Scan for the cell matching the given text and deliver its [x, y] coordinate at center. 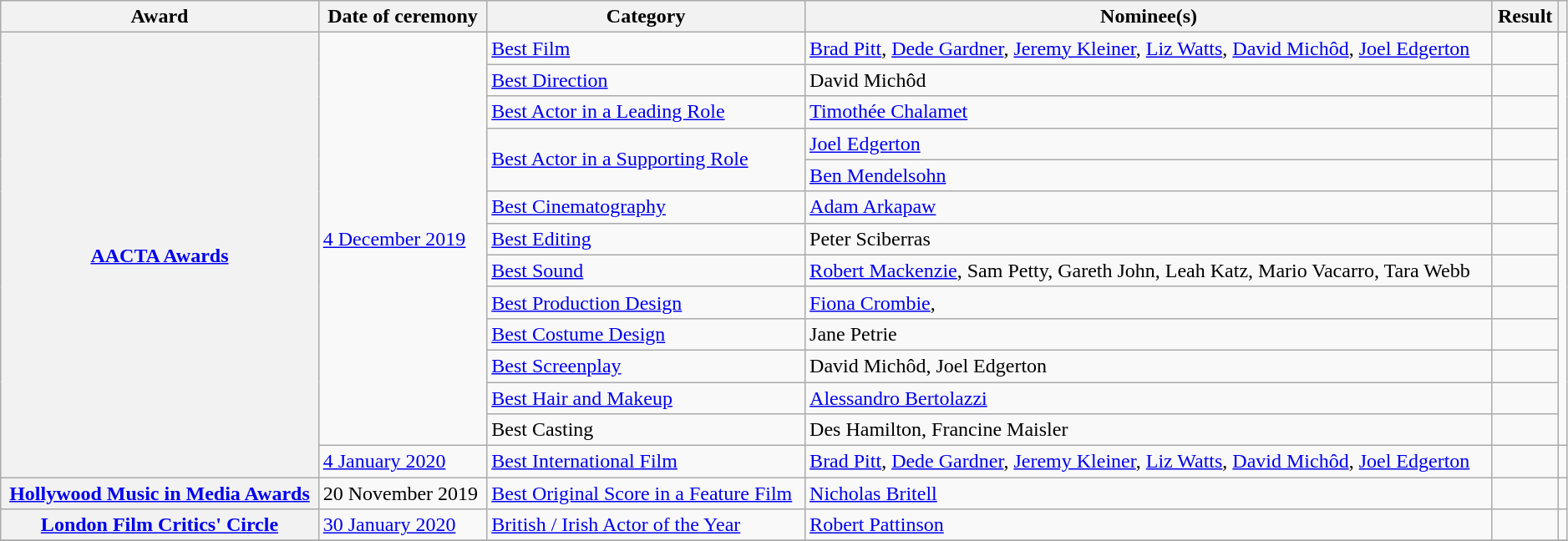
Best Direction [647, 80]
Ben Mendelsohn [1149, 175]
Robert Mackenzie, Sam Petty, Gareth John, Leah Katz, Mario Vacarro, Tara Webb [1149, 270]
Joel Edgerton [1149, 144]
Des Hamilton, Francine Maisler [1149, 430]
Alessandro Bertolazzi [1149, 398]
Best Hair and Makeup [647, 398]
Nominee(s) [1149, 17]
Best International Film [647, 462]
Nicholas Britell [1149, 493]
20 November 2019 [403, 493]
Best Film [647, 48]
Best Actor in a Supporting Role [647, 159]
Jane Petrie [1149, 334]
Hollywood Music in Media Awards [160, 493]
Best Costume Design [647, 334]
4 January 2020 [403, 462]
30 January 2020 [403, 525]
Best Casting [647, 430]
Award [160, 17]
Best Actor in a Leading Role [647, 112]
Fiona Crombie, [1149, 302]
Robert Pattinson [1149, 525]
David Michôd [1149, 80]
Category [647, 17]
David Michôd, Joel Edgerton [1149, 366]
Best Original Score in a Feature Film [647, 493]
Best Sound [647, 270]
British / Irish Actor of the Year [647, 525]
Date of ceremony [403, 17]
Adam Arkapaw [1149, 207]
Best Screenplay [647, 366]
Timothée Chalamet [1149, 112]
Best Production Design [647, 302]
AACTA Awards [160, 255]
Best Cinematography [647, 207]
Best Editing [647, 239]
4 December 2019 [403, 239]
London Film Critics' Circle [160, 525]
Result [1525, 17]
Peter Sciberras [1149, 239]
